Extract the (x, y) coordinate from the center of the cell holding the provided text.  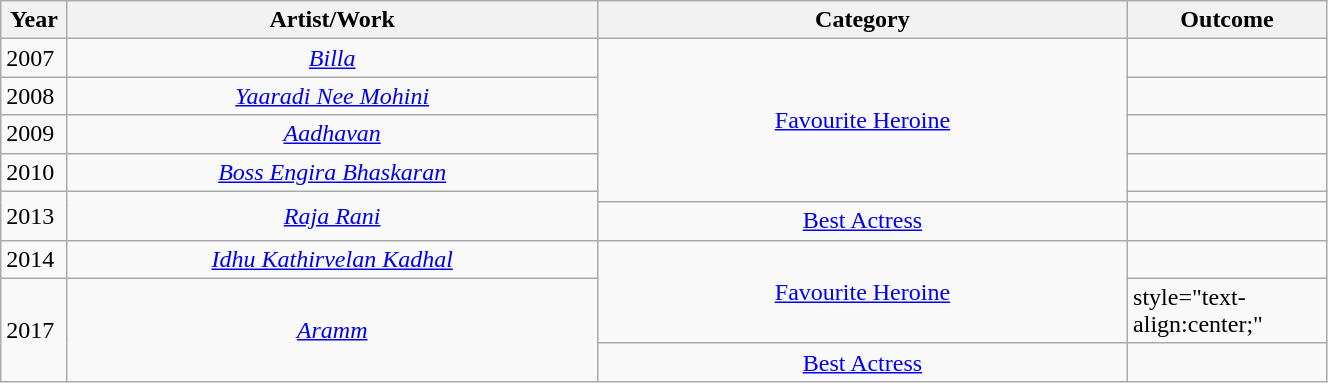
style="text-align:center;" (1228, 310)
Year (34, 20)
2014 (34, 259)
Idhu Kathirvelan Kadhal (332, 259)
2013 (34, 216)
Category (862, 20)
Billa (332, 58)
2009 (34, 134)
2010 (34, 172)
Aadhavan (332, 134)
Boss Engira Bhaskaran (332, 172)
Artist/Work (332, 20)
2008 (34, 96)
Aramm (332, 330)
2017 (34, 330)
Outcome (1228, 20)
Raja Rani (332, 216)
Yaaradi Nee Mohini (332, 96)
2007 (34, 58)
